Detect which cell encompasses the target text, then output its (x, y) center coordinate. 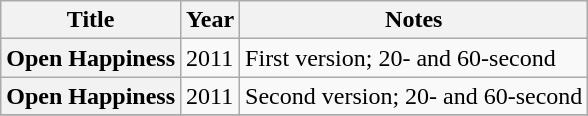
Title (91, 20)
Second version; 20- and 60-second (414, 96)
Year (210, 20)
Notes (414, 20)
First version; 20- and 60-second (414, 58)
